Extract the (X, Y) coordinate from the center of the cell holding the provided text.  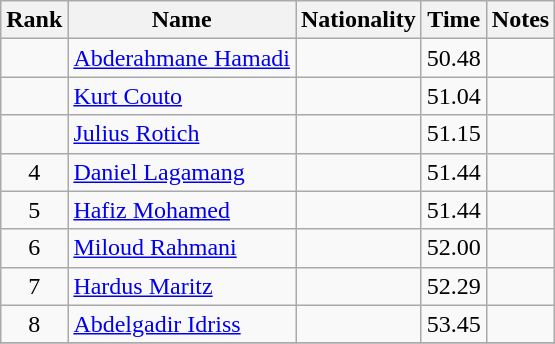
5 (34, 210)
Daniel Lagamang (182, 172)
Kurt Couto (182, 96)
Name (182, 20)
Abderahmane Hamadi (182, 58)
Julius Rotich (182, 134)
Notes (520, 20)
Abdelgadir Idriss (182, 324)
Nationality (359, 20)
Hardus Maritz (182, 286)
6 (34, 248)
4 (34, 172)
51.15 (454, 134)
50.48 (454, 58)
51.04 (454, 96)
8 (34, 324)
53.45 (454, 324)
52.00 (454, 248)
Hafiz Mohamed (182, 210)
Rank (34, 20)
7 (34, 286)
52.29 (454, 286)
Miloud Rahmani (182, 248)
Time (454, 20)
